Return the [x, y] coordinate for the center point of the cell that contains the specified text.  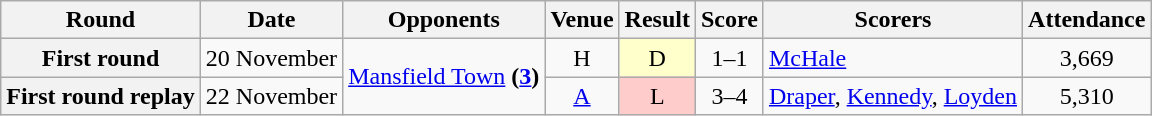
Scorers [892, 20]
Mansfield Town (3) [444, 77]
1–1 [729, 58]
A [582, 96]
First round [101, 58]
Venue [582, 20]
L [657, 96]
20 November [271, 58]
First round replay [101, 96]
Date [271, 20]
D [657, 58]
22 November [271, 96]
3,669 [1087, 58]
5,310 [1087, 96]
H [582, 58]
Draper, Kennedy, Loyden [892, 96]
Round [101, 20]
Score [729, 20]
Attendance [1087, 20]
McHale [892, 58]
Result [657, 20]
3–4 [729, 96]
Opponents [444, 20]
